Scan for the cell matching the given text and deliver its (X, Y) coordinate at center. 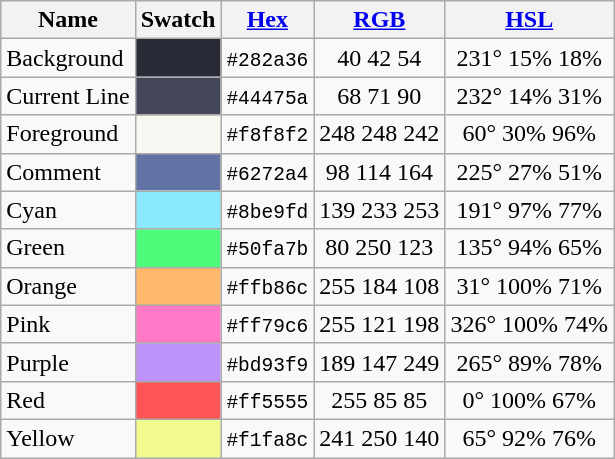
Comment (68, 172)
80 250 123 (380, 248)
0° 100% 67% (530, 400)
Yellow (68, 438)
232° 14% 31% (530, 96)
#8be9fd (268, 210)
326° 100% 74% (530, 324)
Green (68, 248)
Cyan (68, 210)
Swatch (178, 20)
RGB (380, 20)
60° 30% 96% (530, 134)
#6272a4 (268, 172)
255 184 108 (380, 286)
HSL (530, 20)
Orange (68, 286)
#ff5555 (268, 400)
Foreground (68, 134)
Background (68, 58)
#bd93f9 (268, 362)
189 147 249 (380, 362)
#44475a (268, 96)
231° 15% 18% (530, 58)
241 250 140 (380, 438)
Purple (68, 362)
40 42 54 (380, 58)
Pink (68, 324)
Hex (268, 20)
248 248 242 (380, 134)
31° 100% 71% (530, 286)
65° 92% 76% (530, 438)
#f8f8f2 (268, 134)
265° 89% 78% (530, 362)
#282a36 (268, 58)
68 71 90 (380, 96)
98 114 164 (380, 172)
Name (68, 20)
#ffb86c (268, 286)
135° 94% 65% (530, 248)
255 85 85 (380, 400)
#f1fa8c (268, 438)
139 233 253 (380, 210)
191° 97% 77% (530, 210)
Red (68, 400)
#ff79c6 (268, 324)
225° 27% 51% (530, 172)
Current Line (68, 96)
#50fa7b (268, 248)
255 121 198 (380, 324)
